Output the (X, Y) coordinate of the center of the cell containing the given text.  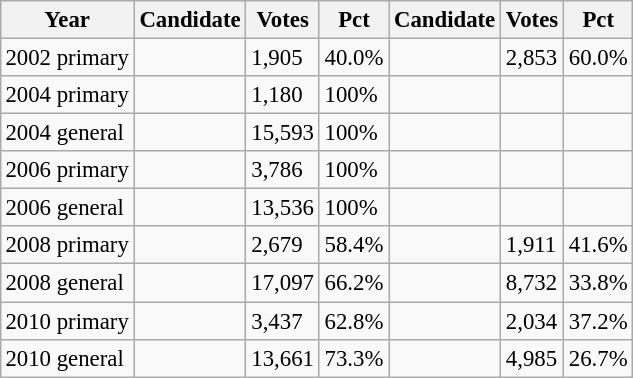
Year (67, 20)
73.3% (354, 358)
4,985 (532, 358)
62.8% (354, 321)
2006 primary (67, 170)
2008 primary (67, 245)
58.4% (354, 245)
2,034 (532, 321)
2010 general (67, 358)
1,905 (282, 57)
2008 general (67, 283)
13,536 (282, 208)
3,786 (282, 170)
2010 primary (67, 321)
1,180 (282, 95)
33.8% (598, 283)
3,437 (282, 321)
2006 general (67, 208)
8,732 (532, 283)
41.6% (598, 245)
37.2% (598, 321)
13,661 (282, 358)
1,911 (532, 245)
2,679 (282, 245)
2004 general (67, 133)
15,593 (282, 133)
60.0% (598, 57)
2002 primary (67, 57)
66.2% (354, 283)
26.7% (598, 358)
40.0% (354, 57)
2004 primary (67, 95)
17,097 (282, 283)
2,853 (532, 57)
